Detect which cell encompasses the target text, then output its [X, Y] center coordinate. 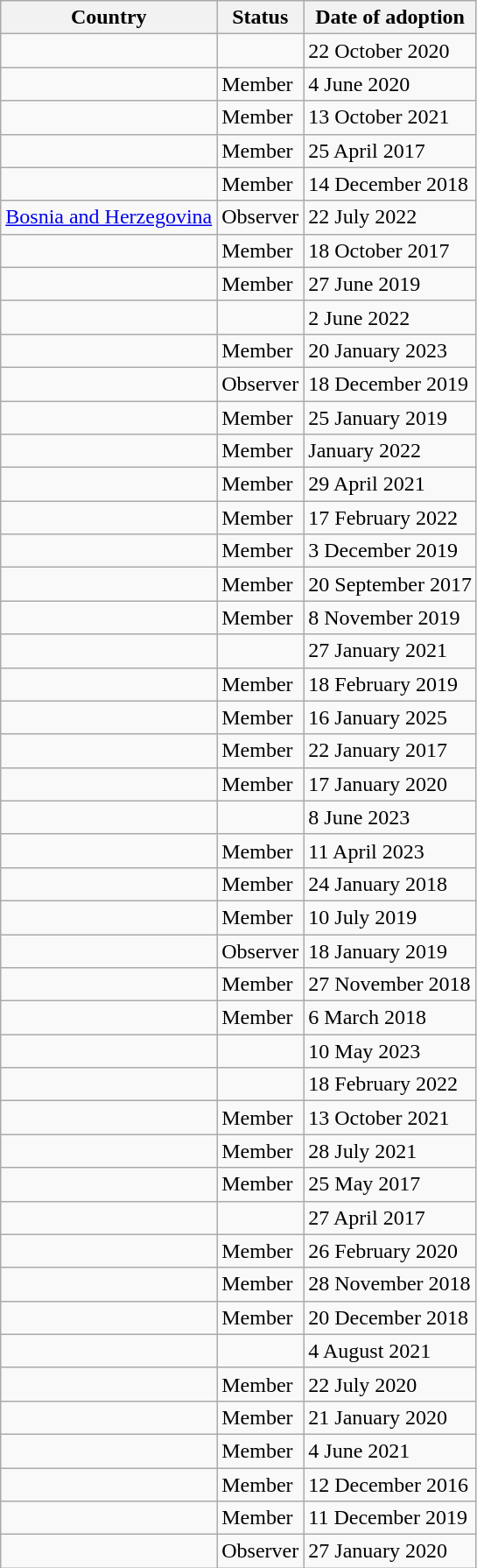
2 June 2022 [390, 317]
27 April 2017 [390, 1218]
11 December 2019 [390, 1518]
Date of adoption [390, 18]
25 April 2017 [390, 151]
24 January 2018 [390, 884]
4 June 2020 [390, 84]
27 June 2019 [390, 284]
8 June 2023 [390, 817]
26 February 2020 [390, 1251]
28 July 2021 [390, 1151]
22 July 2022 [390, 217]
Bosnia and Herzegovina [109, 217]
28 November 2018 [390, 1284]
17 February 2022 [390, 518]
Country [109, 18]
January 2022 [390, 451]
20 January 2023 [390, 350]
25 January 2019 [390, 418]
17 January 2020 [390, 784]
20 September 2017 [390, 584]
12 December 2016 [390, 1485]
22 July 2020 [390, 1384]
18 October 2017 [390, 251]
4 August 2021 [390, 1351]
18 February 2022 [390, 1084]
18 January 2019 [390, 950]
27 January 2020 [390, 1551]
27 November 2018 [390, 985]
27 January 2021 [390, 651]
6 March 2018 [390, 1018]
10 May 2023 [390, 1051]
16 January 2025 [390, 717]
22 January 2017 [390, 751]
3 December 2019 [390, 551]
11 April 2023 [390, 851]
8 November 2019 [390, 618]
22 October 2020 [390, 51]
10 July 2019 [390, 917]
20 December 2018 [390, 1317]
21 January 2020 [390, 1417]
18 December 2019 [390, 384]
Status [261, 18]
4 June 2021 [390, 1451]
18 February 2019 [390, 684]
14 December 2018 [390, 184]
25 May 2017 [390, 1184]
29 April 2021 [390, 484]
